Output the (x, y) coordinate of the center of the cell containing the given text.  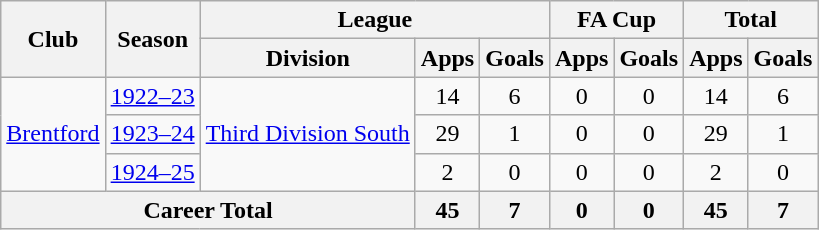
Career Total (208, 210)
1922–23 (152, 96)
1924–25 (152, 172)
Division (308, 58)
Club (53, 39)
Brentford (53, 134)
Season (152, 39)
Third Division South (308, 134)
1923–24 (152, 134)
Total (751, 20)
League (374, 20)
FA Cup (616, 20)
